Identify which cell holds the provided text, then report its [x, y] central coordinate. 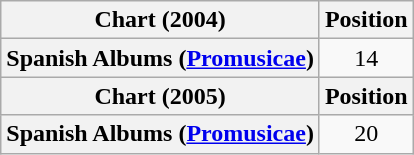
Chart (2004) [160, 20]
20 [366, 134]
14 [366, 58]
Chart (2005) [160, 96]
